Locate the cell with the specified text and output its (x, y) center coordinate. 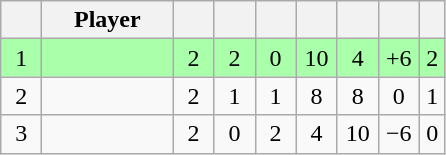
−6 (398, 134)
3 (22, 134)
Player (108, 20)
+6 (398, 58)
